For the text-containing cell, return its midpoint in (x, y) coordinate format. 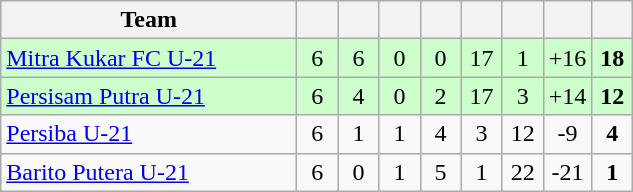
22 (522, 172)
18 (612, 58)
Persisam Putra U-21 (149, 96)
Barito Putera U-21 (149, 172)
5 (440, 172)
Team (149, 20)
Mitra Kukar FC U-21 (149, 58)
-9 (568, 134)
-21 (568, 172)
2 (440, 96)
+16 (568, 58)
+14 (568, 96)
Persiba U-21 (149, 134)
